Search for the cell housing the specified text and yield its (X, Y) center coordinate. 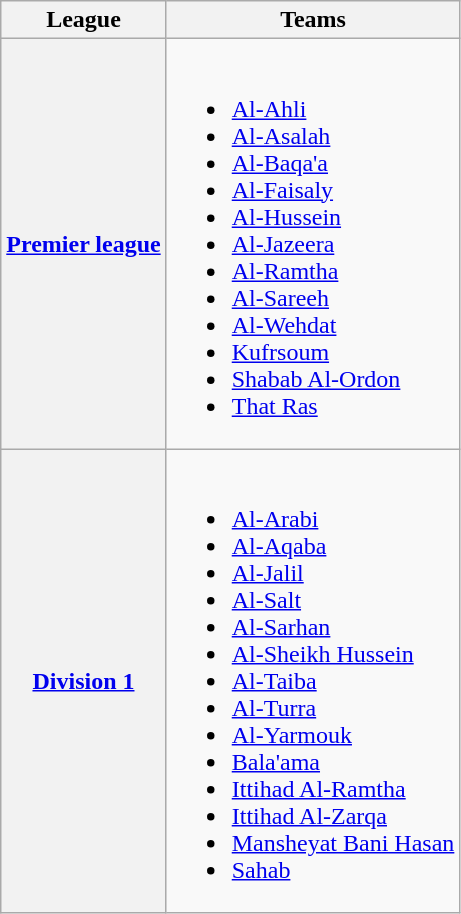
League (84, 20)
Al-AhliAl-AsalahAl-Baqa'aAl-FaisalyAl-HusseinAl-JazeeraAl-RamthaAl-SareehAl-WehdatKufrsoumShabab Al-OrdonThat Ras (313, 244)
Premier league (84, 244)
Teams (313, 20)
Al-ArabiAl-AqabaAl-JalilAl-SaltAl-SarhanAl-Sheikh HusseinAl-TaibaAl-TurraAl-YarmoukBala'amaIttihad Al-RamthaIttihad Al-ZarqaMansheyat Bani HasanSahab (313, 681)
Division 1 (84, 681)
